For the text-containing cell, return its midpoint in (x, y) coordinate format. 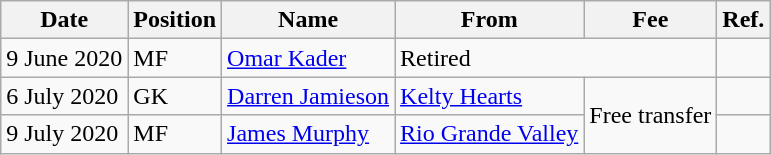
Fee (650, 20)
Darren Jamieson (308, 96)
James Murphy (308, 134)
9 July 2020 (64, 134)
Free transfer (650, 115)
Name (308, 20)
Position (175, 20)
Ref. (744, 20)
Date (64, 20)
Kelty Hearts (490, 96)
9 June 2020 (64, 58)
Retired (556, 58)
GK (175, 96)
6 July 2020 (64, 96)
Rio Grande Valley (490, 134)
Omar Kader (308, 58)
From (490, 20)
